Locate the cell with the specified text and output its [X, Y] center coordinate. 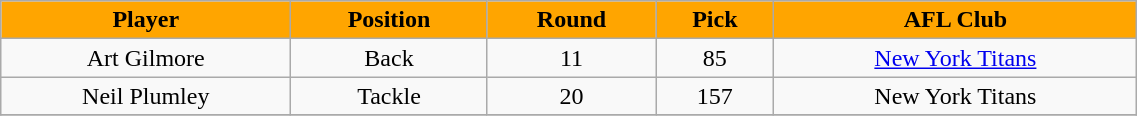
Position [389, 20]
Round [572, 20]
157 [715, 96]
Back [389, 58]
Art Gilmore [146, 58]
AFL Club [956, 20]
Neil Plumley [146, 96]
85 [715, 58]
Player [146, 20]
11 [572, 58]
Pick [715, 20]
20 [572, 96]
Tackle [389, 96]
